Provide the [x, y] coordinate of the cell's center where the given text is located.  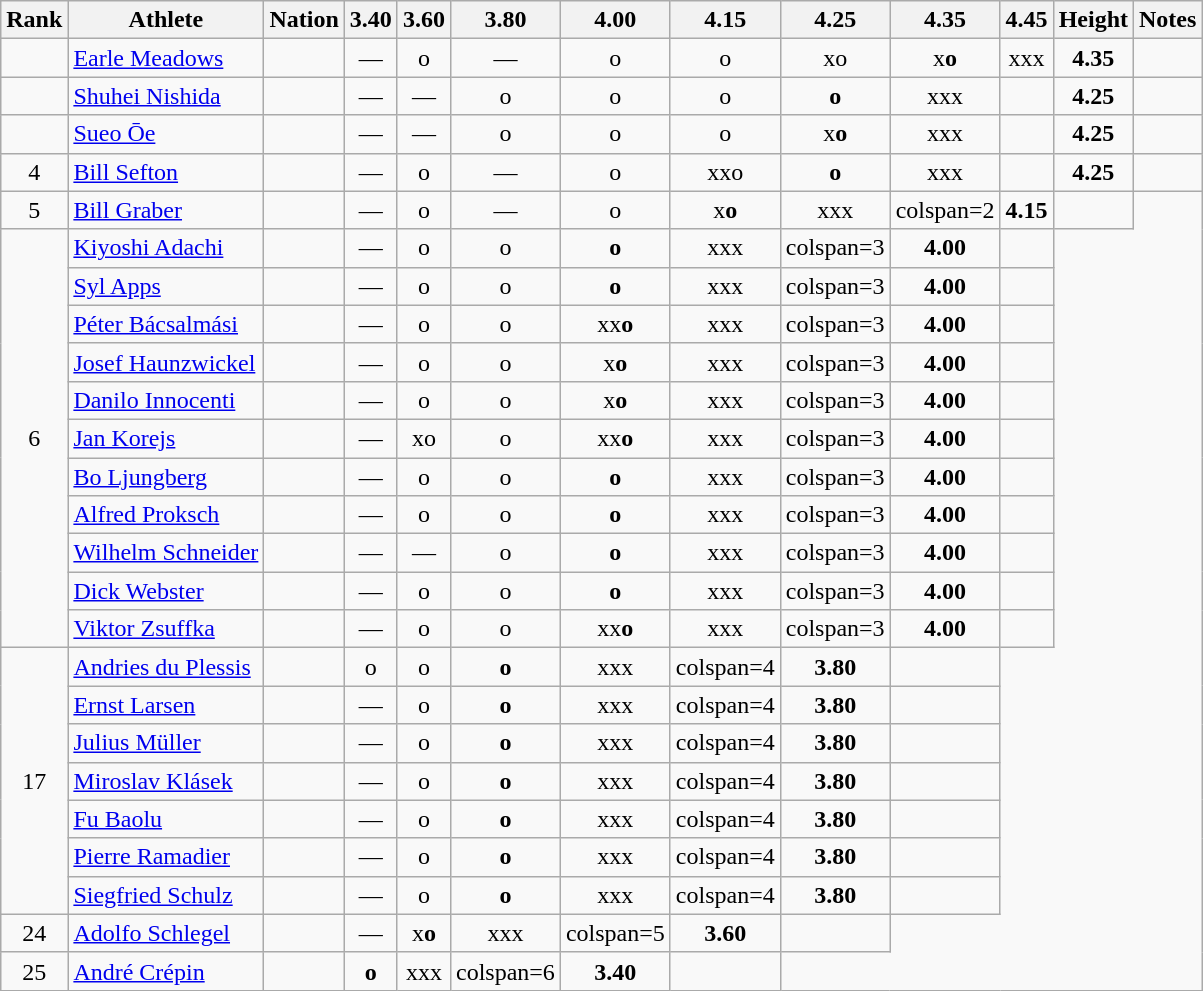
Athlete [166, 20]
Jan Korejs [166, 438]
Siegfried Schulz [166, 895]
Dick Webster [166, 591]
Kiyoshi Adachi [166, 248]
4 [34, 172]
Pierre Ramadier [166, 857]
Danilo Innocenti [166, 400]
Alfred Proksch [166, 515]
Rank [34, 20]
Andries du Plessis [166, 667]
Notes [1168, 20]
4.45 [1026, 20]
Josef Haunzwickel [166, 362]
Syl Apps [166, 286]
6 [34, 438]
colspan=6 [505, 971]
Bo Ljungberg [166, 477]
Earle Meadows [166, 58]
colspan=2 [945, 210]
Viktor Zsuffka [166, 629]
Bill Sefton [166, 172]
Fu Baolu [166, 819]
24 [34, 933]
25 [34, 971]
Bill Graber [166, 210]
Wilhelm Schneider [166, 553]
Nation [304, 20]
Shuhei Nishida [166, 96]
17 [34, 781]
Miroslav Klásek [166, 781]
colspan=5 [615, 933]
Julius Müller [166, 743]
Height [1093, 20]
Adolfo Schlegel [166, 933]
André Crépin [166, 971]
5 [34, 210]
Ernst Larsen [166, 705]
Sueo Ōe [166, 134]
Péter Bácsalmási [166, 324]
